Identify which cell holds the provided text, then report its (X, Y) central coordinate. 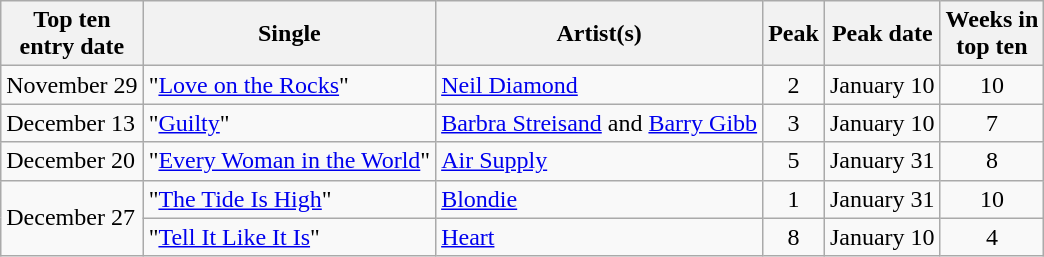
December 13 (72, 123)
Barbra Streisand and Barry Gibb (600, 123)
Artist(s) (600, 34)
"Guilty" (290, 123)
"Love on the Rocks" (290, 85)
Heart (600, 237)
December 27 (72, 218)
2 (794, 85)
3 (794, 123)
Top tenentry date (72, 34)
Single (290, 34)
December 20 (72, 161)
"Every Woman in the World" (290, 161)
1 (794, 199)
"Tell It Like It Is" (290, 237)
Peak (794, 34)
Neil Diamond (600, 85)
4 (992, 237)
"The Tide Is High" (290, 199)
7 (992, 123)
Weeks intop ten (992, 34)
November 29 (72, 85)
Peak date (882, 34)
Blondie (600, 199)
Air Supply (600, 161)
5 (794, 161)
